Detect which cell encompasses the target text, then output its [x, y] center coordinate. 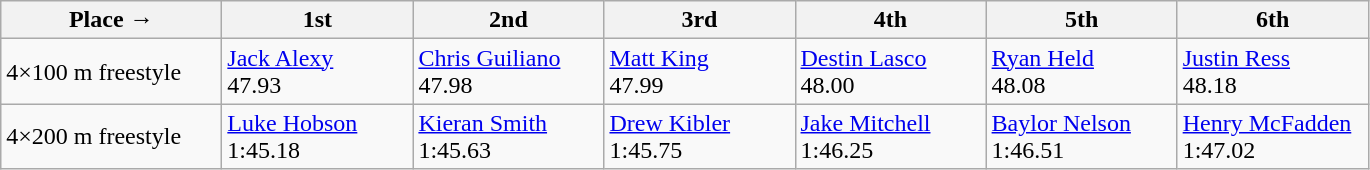
Kieran Smith 1:45.63 [508, 136]
Ryan Held 48.08 [1082, 72]
Jake Mitchell 1:46.25 [890, 136]
4×100 m freestyle [112, 72]
Jack Alexy 47.93 [318, 72]
Justin Ress 48.18 [1272, 72]
3rd [700, 20]
Matt King 47.99 [700, 72]
5th [1082, 20]
Drew Kibler 1:45.75 [700, 136]
Henry McFadden 1:47.02 [1272, 136]
6th [1272, 20]
Luke Hobson 1:45.18 [318, 136]
4×200 m freestyle [112, 136]
Baylor Nelson 1:46.51 [1082, 136]
Chris Guiliano 47.98 [508, 72]
4th [890, 20]
1st [318, 20]
2nd [508, 20]
Place → [112, 20]
Destin Lasco 48.00 [890, 72]
